Output the (x, y) coordinate of the center of the cell containing the given text.  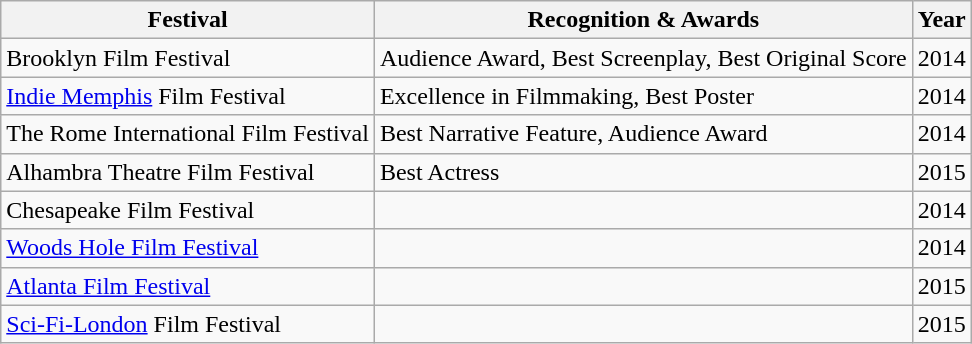
Best Narrative Feature, Audience Award (643, 134)
Best Actress (643, 172)
Sci-Fi-London Film Festival (188, 324)
Year (942, 20)
Brooklyn Film Festival (188, 58)
Audience Award, Best Screenplay, Best Original Score (643, 58)
Festival (188, 20)
The Rome International Film Festival (188, 134)
Indie Memphis Film Festival (188, 96)
Recognition & Awards (643, 20)
Alhambra Theatre Film Festival (188, 172)
Atlanta Film Festival (188, 286)
Woods Hole Film Festival (188, 248)
Excellence in Filmmaking, Best Poster (643, 96)
Chesapeake Film Festival (188, 210)
